From the cell containing the given text, extract its center point as [X, Y] coordinate. 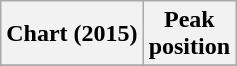
Chart (2015) [72, 34]
Peakposition [189, 34]
